Find where the given text appears and provide that cell's center as (X, Y) coordinate. 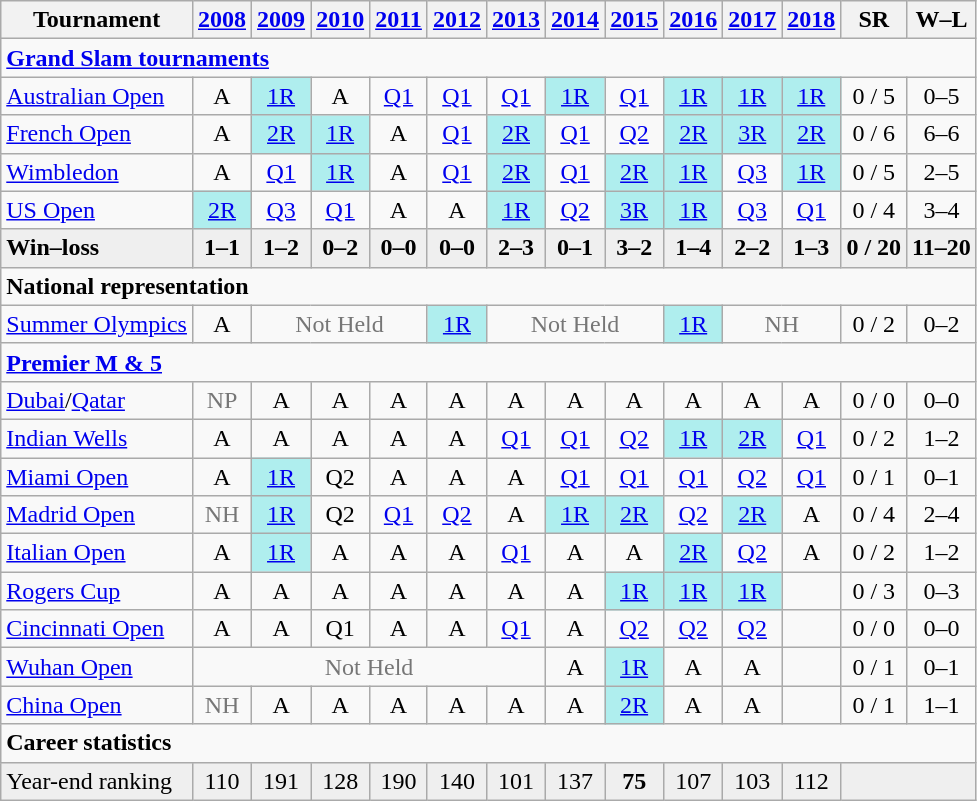
2–2 (752, 248)
110 (222, 781)
2012 (456, 20)
0–3 (942, 591)
Wimbledon (97, 172)
107 (694, 781)
75 (634, 781)
2009 (282, 20)
191 (282, 781)
2015 (634, 20)
Australian Open (97, 96)
Tournament (97, 20)
11–20 (942, 248)
Wuhan Open (97, 667)
3–2 (634, 248)
1–3 (812, 248)
190 (399, 781)
101 (516, 781)
Win–loss (97, 248)
103 (752, 781)
2016 (694, 20)
2013 (516, 20)
2–4 (942, 515)
2011 (399, 20)
NP (222, 400)
Year-end ranking (97, 781)
French Open (97, 134)
2–3 (516, 248)
0 / 6 (874, 134)
US Open (97, 210)
128 (340, 781)
1–4 (694, 248)
Indian Wells (97, 438)
SR (874, 20)
Summer Olympics (97, 324)
Career statistics (489, 743)
2018 (812, 20)
140 (456, 781)
6–6 (942, 134)
Grand Slam tournaments (489, 58)
Cincinnati Open (97, 629)
Miami Open (97, 477)
Madrid Open (97, 515)
2008 (222, 20)
137 (576, 781)
0 / 20 (874, 248)
Premier M & 5 (489, 362)
Italian Open (97, 553)
W–L (942, 20)
2014 (576, 20)
Rogers Cup (97, 591)
3–4 (942, 210)
2017 (752, 20)
National representation (489, 286)
2010 (340, 20)
0–5 (942, 96)
112 (812, 781)
0 / 3 (874, 591)
2–5 (942, 172)
Dubai/Qatar (97, 400)
China Open (97, 705)
